Locate the cell with the specified text and output its [X, Y] center coordinate. 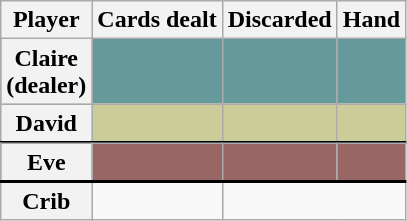
David [46, 124]
Eve [46, 162]
Discarded [280, 20]
Player [46, 20]
Claire(dealer) [46, 72]
Crib [46, 202]
Hand [371, 20]
Cards dealt [157, 20]
